Return the [X, Y] coordinate for the center point of the cell that contains the specified text.  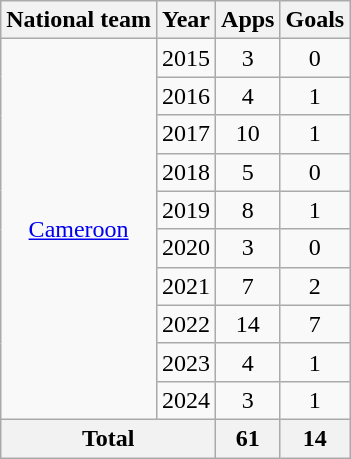
Cameroon [79, 230]
2 [315, 286]
5 [248, 172]
Total [108, 438]
61 [248, 438]
Goals [315, 20]
2022 [186, 324]
2018 [186, 172]
8 [248, 210]
2019 [186, 210]
2021 [186, 286]
2023 [186, 362]
2015 [186, 58]
2024 [186, 400]
2016 [186, 96]
10 [248, 134]
Year [186, 20]
2020 [186, 248]
2017 [186, 134]
National team [79, 20]
Apps [248, 20]
